Detect which cell encompasses the target text, then output its (x, y) center coordinate. 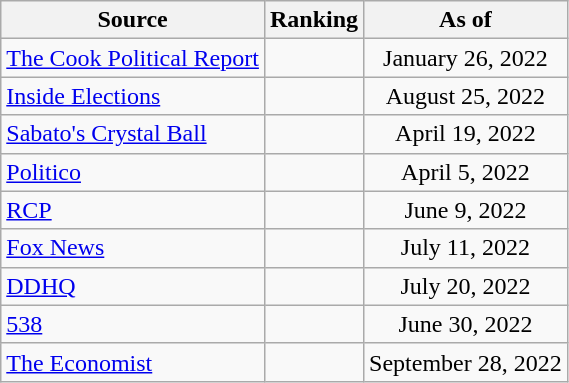
Source (133, 20)
Fox News (133, 248)
July 20, 2022 (466, 286)
Inside Elections (133, 96)
Ranking (314, 20)
Politico (133, 172)
September 28, 2022 (466, 362)
June 9, 2022 (466, 210)
April 5, 2022 (466, 172)
DDHQ (133, 286)
538 (133, 324)
The Cook Political Report (133, 58)
As of (466, 20)
April 19, 2022 (466, 134)
RCP (133, 210)
July 11, 2022 (466, 248)
August 25, 2022 (466, 96)
The Economist (133, 362)
June 30, 2022 (466, 324)
January 26, 2022 (466, 58)
Sabato's Crystal Ball (133, 134)
